Find where the given text appears and provide that cell's center as [x, y] coordinate. 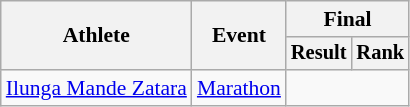
Marathon [239, 88]
Rank [380, 54]
Event [239, 36]
Result [319, 54]
Ilunga Mande Zatara [96, 88]
Athlete [96, 36]
Final [348, 19]
